Pinpoint the cell where the given text exists, returning its (x, y) midpoint coordinate. 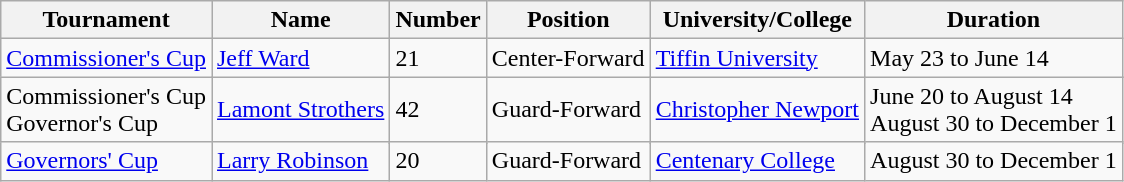
Tiffin University (757, 58)
Governors' Cup (106, 161)
Jeff Ward (301, 58)
Duration (994, 20)
Tournament (106, 20)
June 20 to August 14 August 30 to December 1 (994, 110)
42 (438, 110)
Commissioner's Cup (106, 58)
Lamont Strothers (301, 110)
Christopher Newport (757, 110)
Position (568, 20)
August 30 to December 1 (994, 161)
University/College (757, 20)
Center-Forward (568, 58)
Number (438, 20)
Commissioner's Cup Governor's Cup (106, 110)
21 (438, 58)
20 (438, 161)
Centenary College (757, 161)
Larry Robinson (301, 161)
May 23 to June 14 (994, 58)
Name (301, 20)
